Identify which cell holds the provided text, then report its [X, Y] central coordinate. 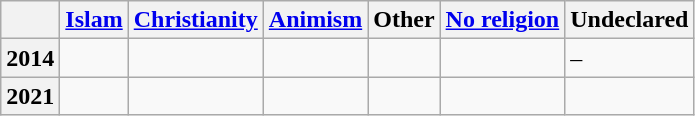
2021 [30, 96]
No religion [502, 20]
Islam [94, 20]
Animism [315, 20]
Undeclared [630, 20]
2014 [30, 58]
Other [404, 20]
Christianity [196, 20]
– [630, 58]
